Search for the cell housing the specified text and yield its [X, Y] center coordinate. 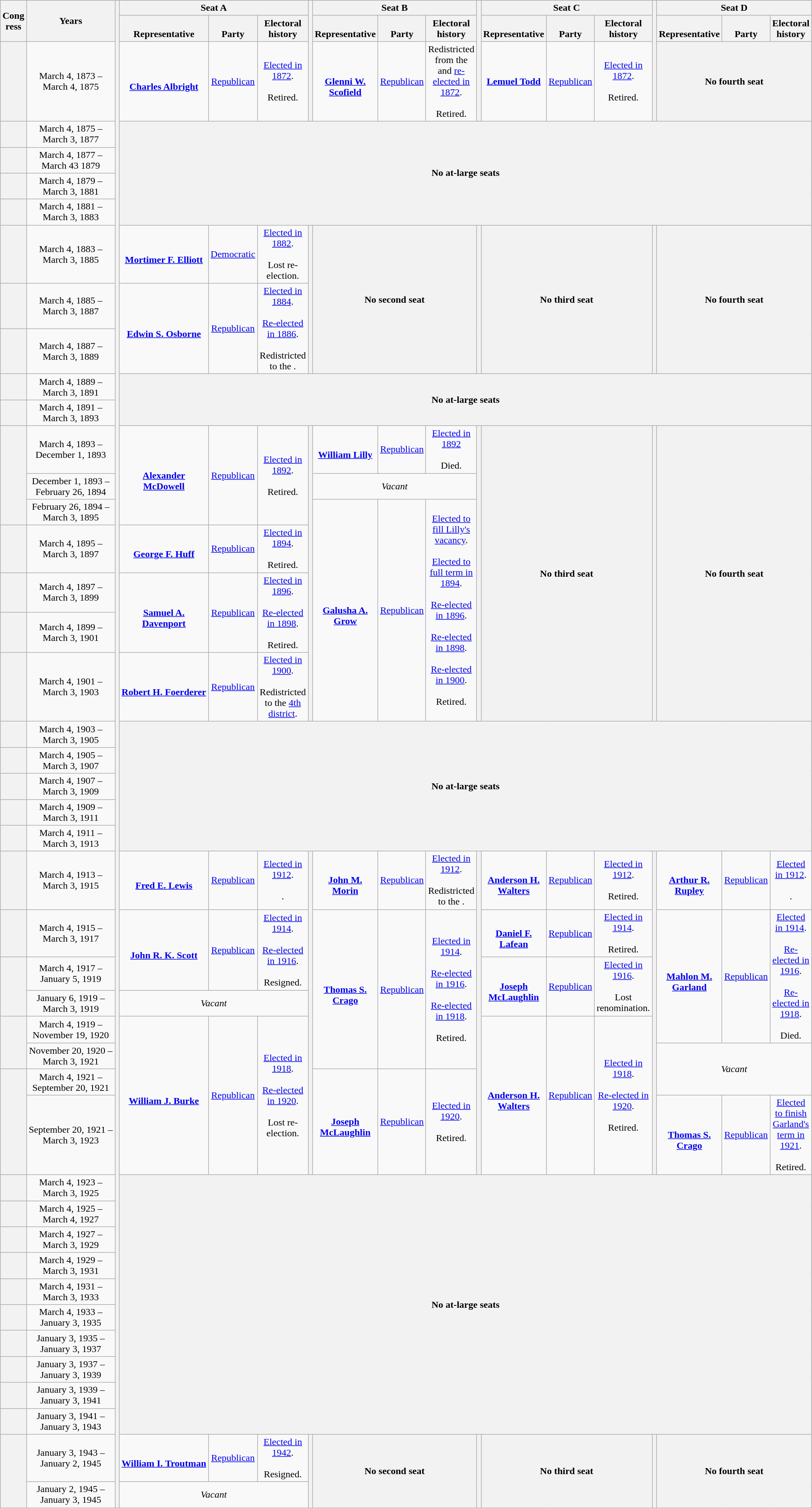
Elected in 1894.Retired. [283, 549]
Elected in 1914.Re-elected in 1916.Re-elected in 1918.Died. [791, 976]
March 4, 1921 –September 20, 1921 [71, 1082]
March 4, 1907 –March 3, 1909 [71, 787]
March 4, 1933 –January 3, 1935 [71, 1318]
John R. K. Scott [164, 950]
William J. Burke [164, 1096]
Elected in 1914.Retired. [623, 933]
March 4, 1881 –March 3, 1883 [71, 212]
Elected in 1918.Re-elected in 1920.Retired. [623, 1096]
Mahlon M. Garland [689, 976]
March 4, 1879 –March 3, 1881 [71, 186]
Elected in 1892Died. [451, 449]
March 4, 1931 –March 3, 1933 [71, 1291]
March 4, 1887 –March 3, 1889 [71, 351]
March 4, 1905 –March 3, 1907 [71, 760]
March 4, 1897 –March 3, 1899 [71, 593]
Elected in 1892.Retired. [283, 475]
Lemuel Todd [514, 81]
Seat C [566, 8]
March 4, 1877 –March 43 1879 [71, 160]
March 4, 1915 –March 3, 1917 [71, 933]
Mortimer F. Elliott [164, 254]
William I. Troutman [164, 1458]
January 3, 1939 –January 3, 1941 [71, 1395]
Redistricted from the and re-elected in 1872.Retired. [451, 81]
January 3, 1941 –January 3, 1943 [71, 1421]
March 4, 1911 –March 3, 1913 [71, 838]
Elected in 1912.Redistricted to the . [451, 880]
Galusha A. Grow [345, 610]
Years [71, 21]
Elected in 1918.Re-elected in 1920.Lost re-election. [283, 1096]
Samuel A. Davenport [164, 613]
Robert H. Foerderer [164, 687]
Edwin S. Osborne [164, 329]
September 20, 1921 –March 3, 1923 [71, 1135]
March 4, 1903 –March 3, 1905 [71, 735]
March 4, 1927 –March 3, 1929 [71, 1240]
March 4, 1891 –March 3, 1893 [71, 412]
Elected in 1914.Re-elected in 1916.Resigned. [283, 950]
March 4, 1873 –March 4, 1875 [71, 81]
March 4, 1901 –March 3, 1903 [71, 687]
Glenni W. Scofield [345, 81]
November 20, 1920 –March 3, 1921 [71, 1056]
Elected to finish Garland's term in 1921.Retired. [791, 1135]
March 4, 1875 –March 3, 1877 [71, 134]
Democratic [233, 254]
March 4, 1895 –March 3, 1897 [71, 549]
March 4, 1917 –January 5, 1919 [71, 973]
March 4, 1893 –December 1, 1893 [71, 449]
Seat A [214, 8]
February 26, 1894 –March 3, 1895 [71, 512]
Alexander McDowell [164, 475]
Elected in 1916.Lost renomination. [623, 986]
Elected in 1914.Re-elected in 1916.Re-elected in 1918.Retired. [451, 989]
John M. Morin [345, 880]
Charles Albright [164, 81]
Elected in 1900.Redistricted to the 4th district. [283, 687]
December 1, 1893 –February 26, 1894 [71, 486]
Elected in 1882.Lost re-election. [283, 254]
March 4, 1889 –March 3, 1891 [71, 387]
Elected in 1896.Re-elected in 1898.Retired. [283, 613]
January 3, 1943 –January 2, 1945 [71, 1458]
March 4, 1899 –March 3, 1901 [71, 633]
January 3, 1937 –January 3, 1939 [71, 1370]
Elected in 1942.Resigned. [283, 1458]
Elected in 1912.Retired. [623, 880]
William Lilly [345, 449]
March 4, 1923 –March 3, 1925 [71, 1188]
March 4, 1913 –March 3, 1915 [71, 880]
Seat B [395, 8]
January 3, 1935 –January 3, 1937 [71, 1343]
George F. Huff [164, 549]
January 6, 1919 –March 3, 1919 [71, 1003]
Elected in 1884.Re-elected in 1886.Redistricted to the . [283, 329]
Elected to fill Lilly's vacancy.Elected to full term in 1894.Re-elected in 1896.Re-elected in 1898.Re-elected in 1900.Retired. [451, 610]
Congress [14, 21]
March 4, 1885 –March 3, 1887 [71, 306]
Fred E. Lewis [164, 880]
Arthur R. Rupley [689, 880]
March 4, 1909 –March 3, 1911 [71, 812]
January 2, 1945 –January 3, 1945 [71, 1495]
March 4, 1919 –November 19, 1920 [71, 1030]
March 4, 1925 –March 4, 1927 [71, 1213]
March 4, 1883 –March 3, 1885 [71, 254]
Seat D [734, 8]
Elected in 1920.Retired. [451, 1122]
March 4, 1929 –March 3, 1931 [71, 1266]
Daniel F. Lafean [514, 933]
